Output the [x, y] coordinate of the center of the cell containing the given text.  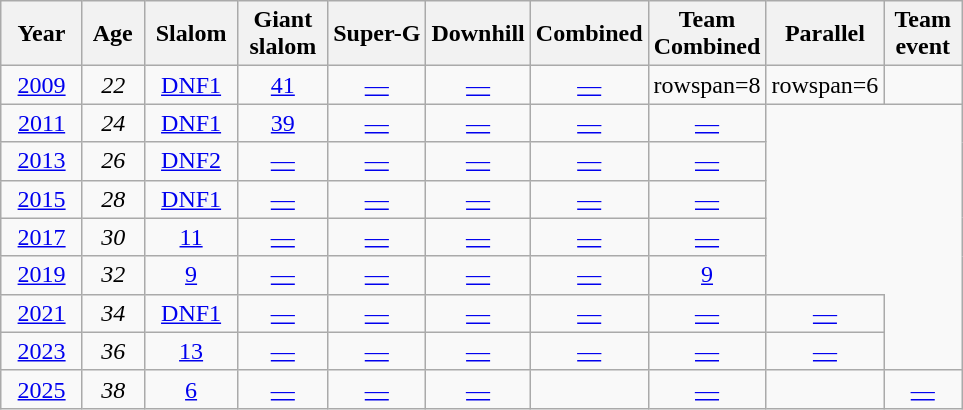
2017 [42, 237]
41 [283, 85]
30 [113, 237]
13 [191, 351]
32 [113, 275]
Slalom [191, 34]
DNF2 [191, 161]
2023 [42, 351]
2019 [42, 275]
Parallel [825, 34]
2009 [42, 85]
28 [113, 199]
39 [283, 123]
2021 [42, 313]
11 [191, 237]
rowspan=6 [825, 85]
Downhill [478, 34]
24 [113, 123]
TeamCombined [707, 34]
2025 [42, 389]
2013 [42, 161]
Giant slalom [283, 34]
38 [113, 389]
2015 [42, 199]
Year [42, 34]
34 [113, 313]
36 [113, 351]
Team event [923, 34]
6 [191, 389]
22 [113, 85]
26 [113, 161]
2011 [42, 123]
rowspan=8 [707, 85]
Combined [589, 34]
Age [113, 34]
Super-G [377, 34]
